Return the (X, Y) coordinate for the center point of the cell that contains the specified text.  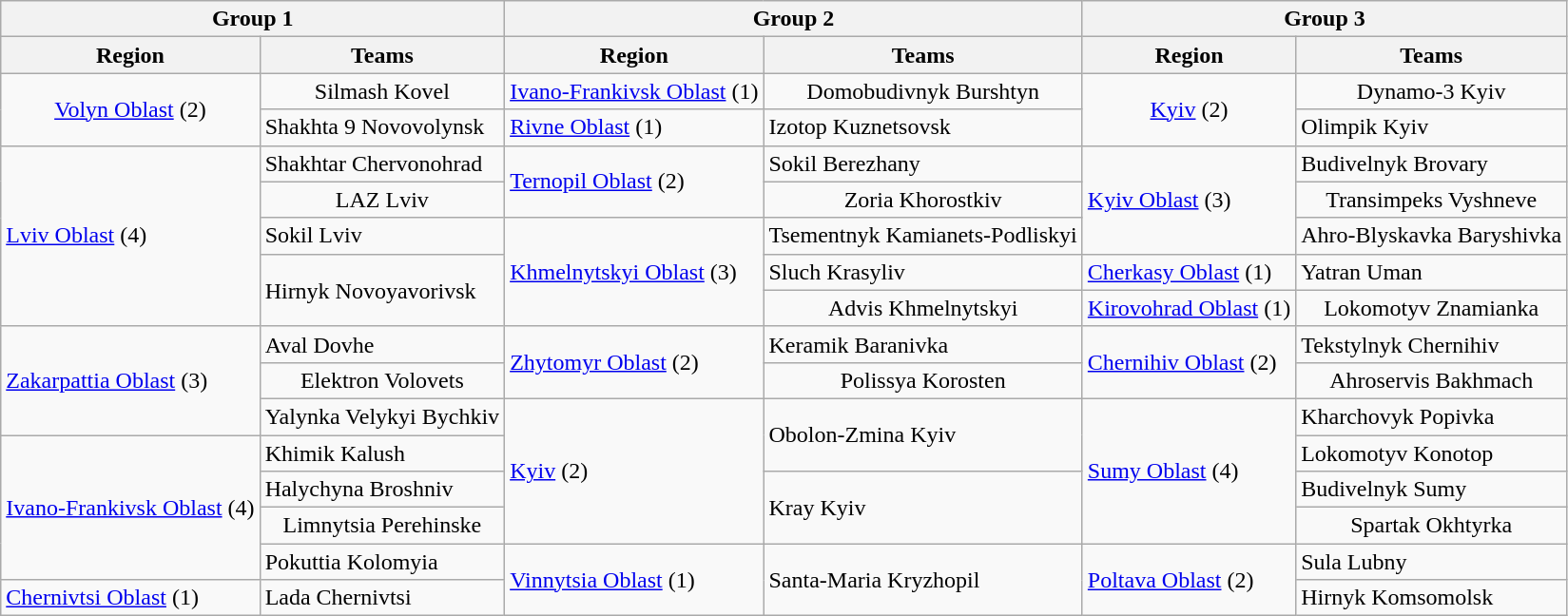
Yalynka Velykyi Bychkiv (382, 416)
Chernihiv Oblast (2) (1189, 362)
Ivano-Frankivsk Oblast (4) (130, 508)
Advis Khmelnytskyi (922, 308)
Hirnyk Novoyavorivsk (382, 290)
Dynamo-3 Kyiv (1432, 91)
Olimpik Kyiv (1432, 127)
Khmelnytskyi Oblast (3) (634, 272)
Volyn Oblast (2) (130, 109)
Obolon-Zmina Kyiv (922, 434)
LAZ Lviv (382, 200)
Kray Kyiv (922, 508)
Zakarpattia Oblast (3) (130, 380)
Pokuttia Kolomyia (382, 562)
Cherkasy Oblast (1) (1189, 272)
Transimpeks Vyshneve (1432, 200)
Budivelnyk Sumy (1432, 490)
Halychyna Broshniv (382, 490)
Zhytomyr Oblast (2) (634, 362)
Spartak Okhtyrka (1432, 526)
Elektron Volovets (382, 380)
Vinnytsia Oblast (1) (634, 580)
Group 1 (253, 19)
Tsementnyk Kamianets-Podliskyi (922, 236)
Domobudivnyk Burshtyn (922, 91)
Sluch Krasyliv (922, 272)
Sokil Berezhany (922, 164)
Tekstylnyk Chernihiv (1432, 344)
Kharchovyk Popivka (1432, 416)
Chernivtsi Oblast (1) (130, 598)
Zoria Khorostkiv (922, 200)
Shakhtar Chervonohrad (382, 164)
Group 3 (1324, 19)
Izotop Kuznetsovsk (922, 127)
Lokomotyv Konotop (1432, 453)
Group 2 (794, 19)
Aval Dovhe (382, 344)
Sula Lubny (1432, 562)
Sumy Oblast (4) (1189, 471)
Lada Chernivtsi (382, 598)
Sokil Lviv (382, 236)
Ahroservis Bakhmach (1432, 380)
Kyiv Oblast (3) (1189, 200)
Polissya Korosten (922, 380)
Shakhta 9 Novovolynsk (382, 127)
Lokomotyv Znamianka (1432, 308)
Ahro-Blyskavka Baryshivka (1432, 236)
Santa-Maria Kryzhopil (922, 580)
Ivano-Frankivsk Oblast (1) (634, 91)
Budivelnyk Brovary (1432, 164)
Poltava Oblast (2) (1189, 580)
Khimik Kalush (382, 453)
Hirnyk Komsomolsk (1432, 598)
Kirovohrad Oblast (1) (1189, 308)
Lviv Oblast (4) (130, 236)
Ternopil Oblast (2) (634, 182)
Keramik Baranivka (922, 344)
Silmash Kovel (382, 91)
Yatran Uman (1432, 272)
Rivne Oblast (1) (634, 127)
Limnytsia Perehinske (382, 526)
